Pinpoint the cell where the given text exists, returning its [X, Y] midpoint coordinate. 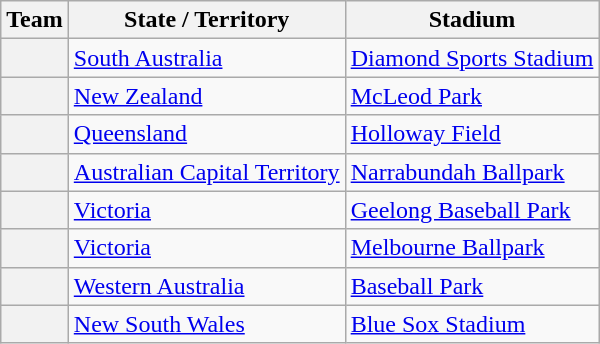
New South Wales [206, 324]
Geelong Baseball Park [472, 210]
South Australia [206, 58]
Australian Capital Territory [206, 172]
Team [35, 20]
Stadium [472, 20]
Blue Sox Stadium [472, 324]
Baseball Park [472, 286]
Melbourne Ballpark [472, 248]
State / Territory [206, 20]
Western Australia [206, 286]
Narrabundah Ballpark [472, 172]
Queensland [206, 134]
Holloway Field [472, 134]
Diamond Sports Stadium [472, 58]
McLeod Park [472, 96]
New Zealand [206, 96]
